Pinpoint the cell where the given text exists, returning its [X, Y] midpoint coordinate. 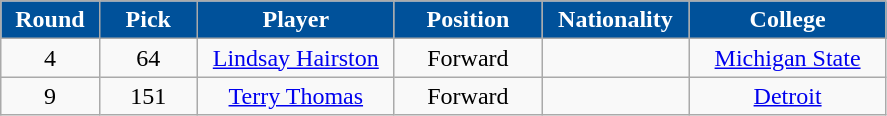
Nationality [616, 20]
Pick [148, 20]
Michigan State [788, 58]
Terry Thomas [296, 96]
College [788, 20]
Player [296, 20]
9 [50, 96]
Position [468, 20]
Round [50, 20]
64 [148, 58]
Detroit [788, 96]
Lindsay Hairston [296, 58]
151 [148, 96]
4 [50, 58]
